Extract the [x, y] coordinate from the center of the cell holding the provided text.  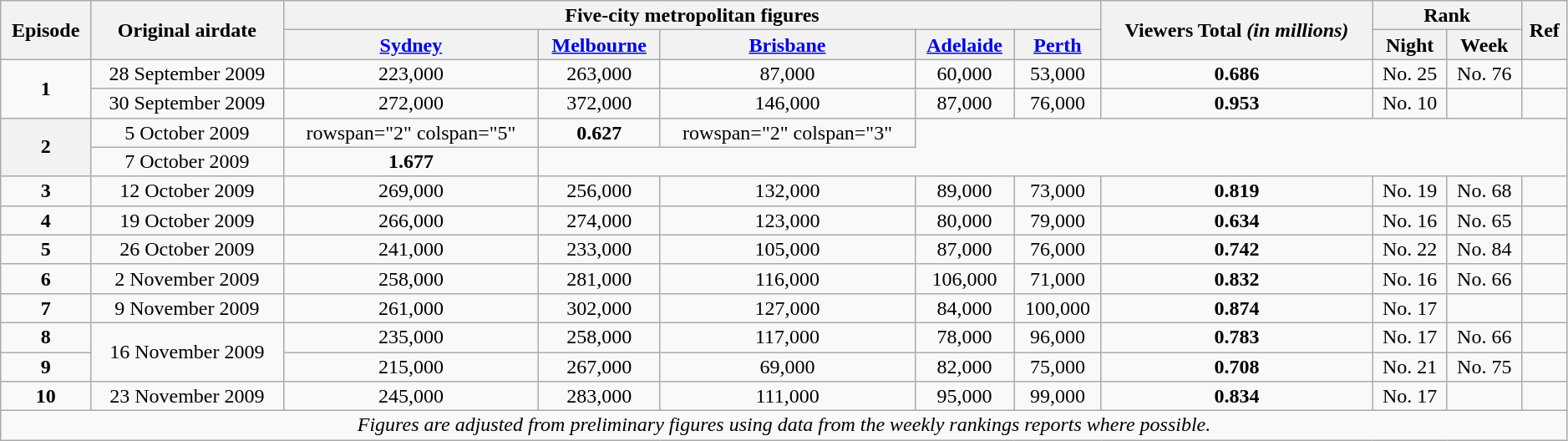
269,000 [411, 190]
Ref [1544, 30]
1.677 [411, 162]
245,000 [411, 396]
261,000 [411, 307]
223,000 [411, 73]
No. 65 [1484, 220]
95,000 [964, 396]
116,000 [788, 279]
9 [46, 367]
Five-city metropolitan figures [692, 15]
0.627 [600, 132]
233,000 [600, 249]
1 [46, 89]
Adelaide [964, 45]
235,000 [411, 337]
0.834 [1236, 396]
281,000 [600, 279]
96,000 [1058, 337]
106,000 [964, 279]
2 [46, 147]
272,000 [411, 104]
8 [46, 337]
127,000 [788, 307]
75,000 [1058, 367]
241,000 [411, 249]
Week [1484, 45]
No. 19 [1410, 190]
263,000 [600, 73]
78,000 [964, 337]
53,000 [1058, 73]
79,000 [1058, 220]
73,000 [1058, 190]
No. 25 [1410, 73]
372,000 [600, 104]
rowspan="2" colspan="3" [788, 132]
Night [1410, 45]
99,000 [1058, 396]
5 October 2009 [187, 132]
0.783 [1236, 337]
Viewers Total (in millions) [1236, 30]
5 [46, 249]
84,000 [964, 307]
23 November 2009 [187, 396]
No. 76 [1484, 73]
0.708 [1236, 367]
0.953 [1236, 104]
60,000 [964, 73]
267,000 [600, 367]
12 October 2009 [187, 190]
30 September 2009 [187, 104]
105,000 [788, 249]
2 November 2009 [187, 279]
4 [46, 220]
No. 84 [1484, 249]
Sydney [411, 45]
0.874 [1236, 307]
82,000 [964, 367]
19 October 2009 [187, 220]
89,000 [964, 190]
283,000 [600, 396]
28 September 2009 [187, 73]
rowspan="2" colspan="5" [411, 132]
274,000 [600, 220]
Melbourne [600, 45]
7 [46, 307]
132,000 [788, 190]
Original airdate [187, 30]
6 [46, 279]
146,000 [788, 104]
302,000 [600, 307]
0.686 [1236, 73]
0.742 [1236, 249]
100,000 [1058, 307]
71,000 [1058, 279]
9 November 2009 [187, 307]
266,000 [411, 220]
256,000 [600, 190]
26 October 2009 [187, 249]
Rank [1447, 15]
7 October 2009 [187, 162]
80,000 [964, 220]
Figures are adjusted from preliminary figures using data from the weekly rankings reports where possible. [784, 426]
215,000 [411, 367]
111,000 [788, 396]
Perth [1058, 45]
117,000 [788, 337]
No. 68 [1484, 190]
0.832 [1236, 279]
No. 10 [1410, 104]
0.634 [1236, 220]
16 November 2009 [187, 352]
No. 21 [1410, 367]
3 [46, 190]
No. 75 [1484, 367]
0.819 [1236, 190]
123,000 [788, 220]
Brisbane [788, 45]
69,000 [788, 367]
Episode [46, 30]
10 [46, 396]
No. 22 [1410, 249]
